Output the [X, Y] coordinate of the center of the cell containing the given text.  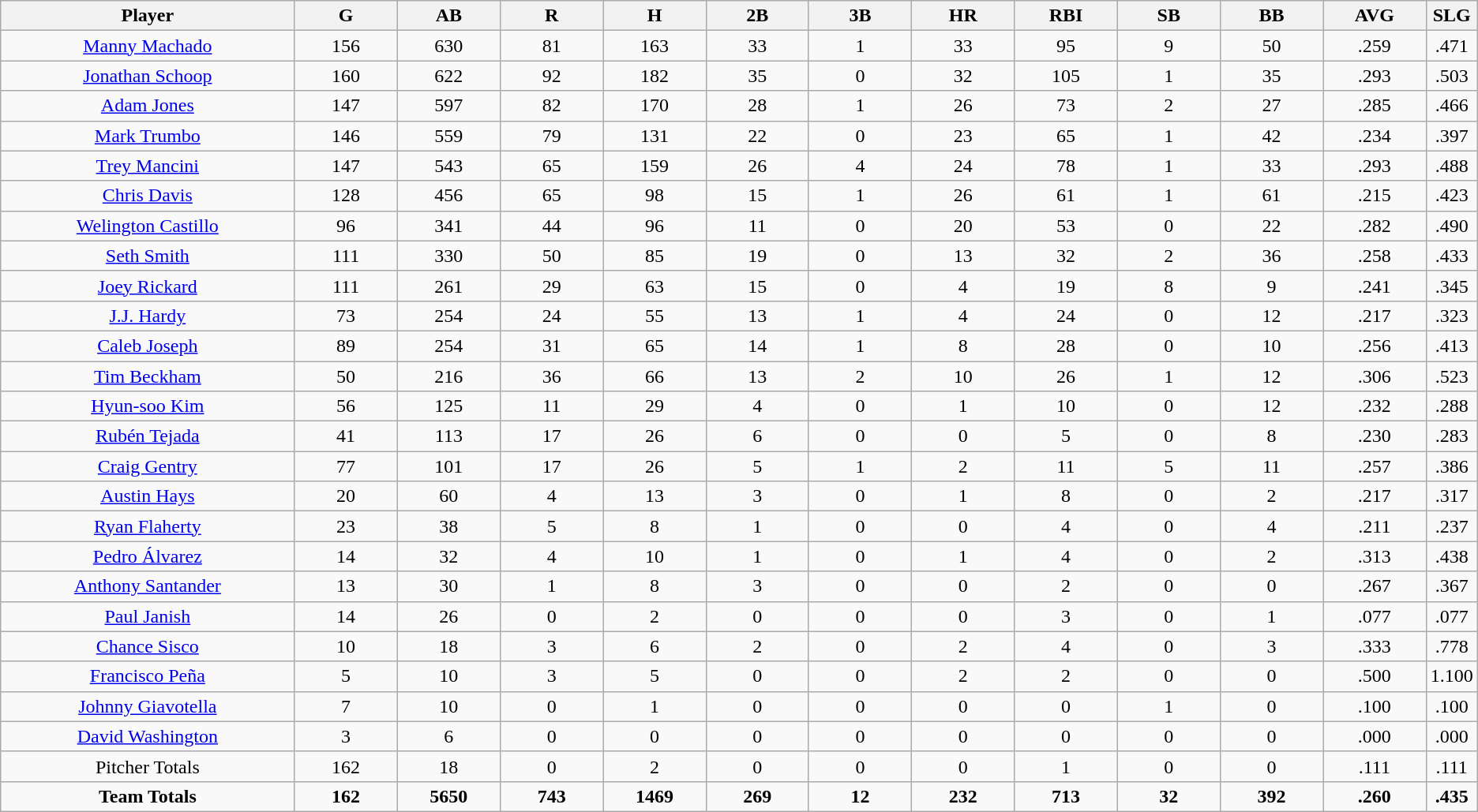
98 [655, 196]
.285 [1375, 106]
1469 [655, 796]
AB [448, 16]
.234 [1375, 136]
92 [552, 76]
3B [860, 16]
53 [1066, 226]
.260 [1375, 796]
.232 [1375, 406]
.257 [1375, 466]
R [552, 16]
.397 [1451, 136]
Ryan Flaherty [148, 526]
2B [757, 16]
AVG [1375, 16]
Anthony Santander [148, 586]
.258 [1375, 256]
.317 [1451, 496]
Johnny Giavotella [148, 706]
232 [963, 796]
.313 [1375, 556]
Paul Janish [148, 616]
Seth Smith [148, 256]
Pitcher Totals [148, 766]
Rubén Tejada [148, 436]
77 [346, 466]
713 [1066, 796]
SLG [1451, 16]
156 [346, 46]
82 [552, 106]
Chance Sisco [148, 646]
.237 [1451, 526]
Craig Gentry [148, 466]
Adam Jones [148, 106]
78 [1066, 166]
261 [448, 286]
131 [655, 136]
.215 [1375, 196]
.283 [1451, 436]
170 [655, 106]
159 [655, 166]
.211 [1375, 526]
44 [552, 226]
HR [963, 16]
182 [655, 76]
330 [448, 256]
SB [1169, 16]
30 [448, 586]
95 [1066, 46]
7 [346, 706]
.333 [1375, 646]
.323 [1451, 316]
269 [757, 796]
216 [448, 376]
Trey Mancini [148, 166]
J.J. Hardy [148, 316]
.386 [1451, 466]
85 [655, 256]
.433 [1451, 256]
128 [346, 196]
31 [552, 346]
56 [346, 406]
66 [655, 376]
.256 [1375, 346]
Francisco Peña [148, 676]
105 [1066, 76]
1.100 [1451, 676]
81 [552, 46]
.288 [1451, 406]
392 [1271, 796]
Pedro Álvarez [148, 556]
Team Totals [148, 796]
42 [1271, 136]
456 [448, 196]
Player [148, 16]
.438 [1451, 556]
38 [448, 526]
559 [448, 136]
.503 [1451, 76]
.471 [1451, 46]
BB [1271, 16]
101 [448, 466]
.259 [1375, 46]
341 [448, 226]
.778 [1451, 646]
Chris Davis [148, 196]
89 [346, 346]
55 [655, 316]
.241 [1375, 286]
163 [655, 46]
Austin Hays [148, 496]
160 [346, 76]
.345 [1451, 286]
630 [448, 46]
.413 [1451, 346]
.282 [1375, 226]
60 [448, 496]
Mark Trumbo [148, 136]
63 [655, 286]
27 [1271, 106]
.435 [1451, 796]
.267 [1375, 586]
79 [552, 136]
Hyun-soo Kim [148, 406]
41 [346, 436]
H [655, 16]
.230 [1375, 436]
Jonathan Schoop [148, 76]
Manny Machado [148, 46]
G [346, 16]
146 [346, 136]
Caleb Joseph [148, 346]
.523 [1451, 376]
743 [552, 796]
.423 [1451, 196]
David Washington [148, 736]
113 [448, 436]
.488 [1451, 166]
622 [448, 76]
5650 [448, 796]
597 [448, 106]
543 [448, 166]
125 [448, 406]
.490 [1451, 226]
Welington Castillo [148, 226]
.500 [1375, 676]
.466 [1451, 106]
RBI [1066, 16]
.367 [1451, 586]
.306 [1375, 376]
Tim Beckham [148, 376]
Joey Rickard [148, 286]
